Return [X, Y] of the center of cell containing provided text 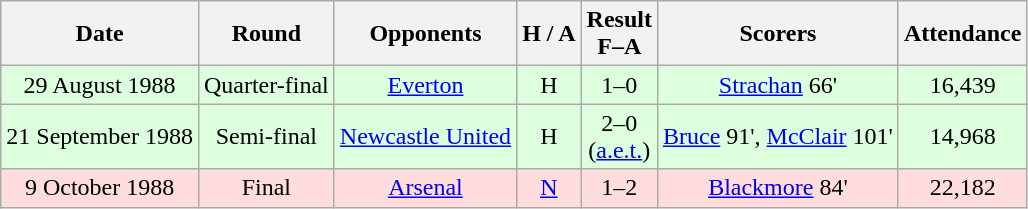
21 September 1988 [100, 136]
9 October 1988 [100, 188]
22,182 [962, 188]
Semi-final [266, 136]
Newcastle United [425, 136]
1–0 [619, 85]
ResultF–A [619, 34]
Scorers [778, 34]
Round [266, 34]
Strachan 66' [778, 85]
Bruce 91', McClair 101' [778, 136]
Final [266, 188]
29 August 1988 [100, 85]
Opponents [425, 34]
Date [100, 34]
Everton [425, 85]
Blackmore 84' [778, 188]
N [549, 188]
14,968 [962, 136]
16,439 [962, 85]
Attendance [962, 34]
2–0(a.e.t.) [619, 136]
Arsenal [425, 188]
H / A [549, 34]
Quarter-final [266, 85]
1–2 [619, 188]
